Extract the (x, y) coordinate from the center of the cell holding the provided text.  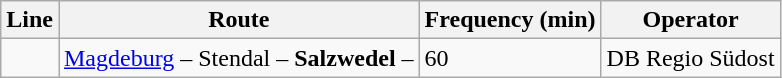
Operator (690, 20)
60 (510, 58)
Line (30, 20)
Magdeburg – Stendal – Salzwedel – (238, 58)
DB Regio Südost (690, 58)
Route (238, 20)
Frequency (min) (510, 20)
